From the cell containing the given text, extract its center point as (X, Y) coordinate. 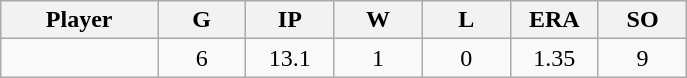
SO (642, 20)
Player (80, 20)
6 (202, 58)
1 (378, 58)
9 (642, 58)
L (466, 20)
W (378, 20)
13.1 (290, 58)
0 (466, 58)
ERA (554, 20)
IP (290, 20)
G (202, 20)
1.35 (554, 58)
